Pinpoint the cell where the given text exists, returning its [x, y] midpoint coordinate. 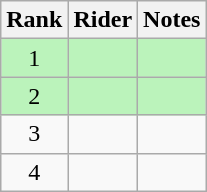
2 [34, 96]
4 [34, 172]
Rank [34, 20]
1 [34, 58]
Notes [172, 20]
3 [34, 134]
Rider [103, 20]
